For the text-containing cell, return its midpoint in [X, Y] coordinate format. 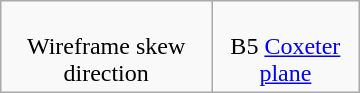
Wireframe skew direction [106, 47]
B5 Coxeter plane [286, 47]
